Capture the cell that displays the provided text and extract its (X, Y) central coordinate. 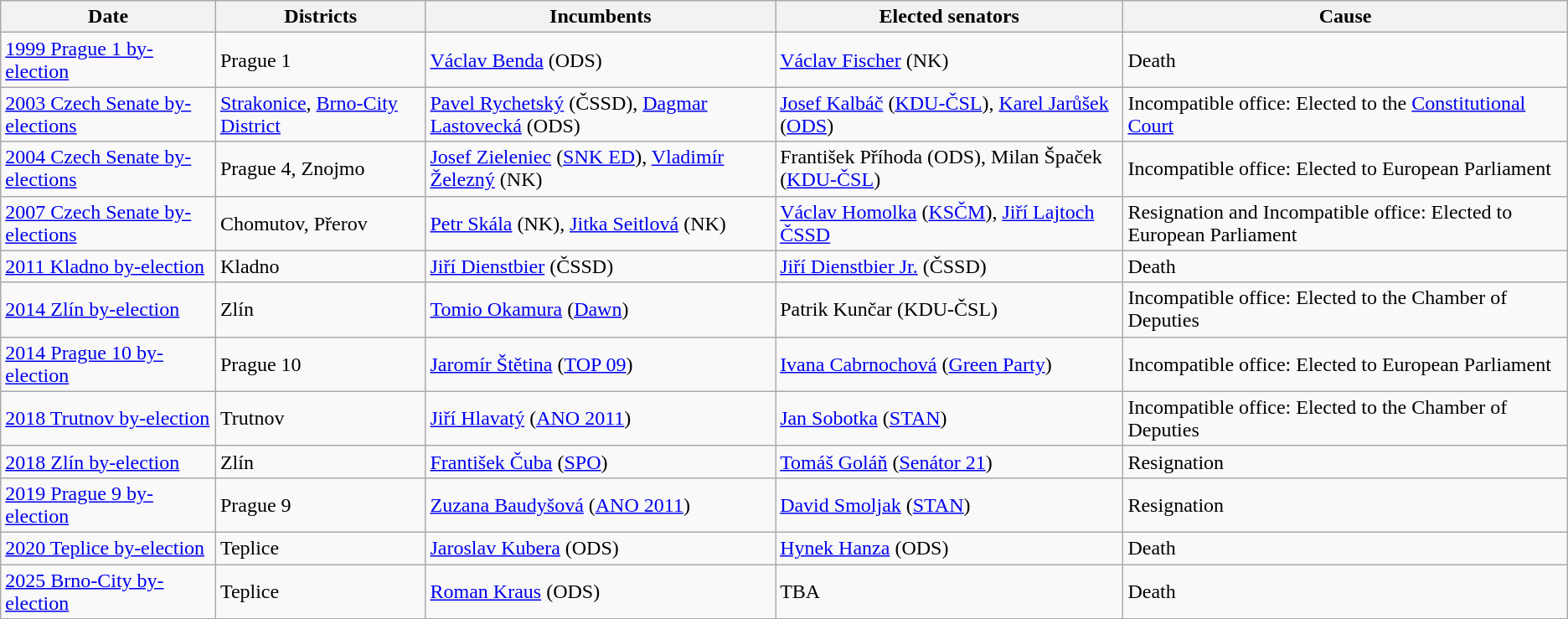
Václav Homolka (KSČM), Jiří Lajtoch ČSSD (950, 223)
2018 Zlín by-election (109, 462)
Jiří Dienstbier Jr. (ČSSD) (950, 266)
2007 Czech Senate by-elections (109, 223)
Jaroslav Kubera (ODS) (601, 548)
Incompatible office: Elected to the Constitutional Court (1345, 114)
Jaromír Štětina (TOP 09) (601, 364)
2003 Czech Senate by-elections (109, 114)
Elected senators (950, 17)
Strakonice, Brno-City District (320, 114)
Prague 10 (320, 364)
David Smoljak (STAN) (950, 504)
2025 Brno-City by-election (109, 591)
Cause (1345, 17)
Pavel Rychetský (ČSSD), Dagmar Lastovecká (ODS) (601, 114)
Roman Kraus (ODS) (601, 591)
2020 Teplice by-election (109, 548)
Date (109, 17)
František Čuba (SPO) (601, 462)
Petr Skála (NK), Jitka Seitlová (NK) (601, 223)
Zuzana Baudyšová (ANO 2011) (601, 504)
1999 Prague 1 by-election (109, 60)
Incumbents (601, 17)
2014 Zlín by-election (109, 310)
Jiří Dienstbier (ČSSD) (601, 266)
Jiří Hlavatý (ANO 2011) (601, 419)
Patrik Kunčar (KDU-ČSL) (950, 310)
Václav Fischer (NK) (950, 60)
Prague 4, Znojmo (320, 169)
Jan Sobotka (STAN) (950, 419)
Chomutov, Přerov (320, 223)
Ivana Cabrnochová (Green Party) (950, 364)
2014 Prague 10 by-election (109, 364)
Václav Benda (ODS) (601, 60)
Tomio Okamura (Dawn) (601, 310)
Kladno (320, 266)
2018 Trutnov by-election (109, 419)
Trutnov (320, 419)
TBA (950, 591)
2019 Prague 9 by-election (109, 504)
2004 Czech Senate by-elections (109, 169)
Hynek Hanza (ODS) (950, 548)
Districts (320, 17)
Prague 1 (320, 60)
František Příhoda (ODS), Milan Špaček (KDU-ČSL) (950, 169)
2011 Kladno by-election (109, 266)
Josef Kalbáč (KDU-ČSL), Karel Jarůšek (ODS) (950, 114)
Tomáš Goláň (Senátor 21) (950, 462)
Josef Zieleniec (SNK ED), Vladimír Železný (NK) (601, 169)
Prague 9 (320, 504)
Resignation and Incompatible office: Elected to European Parliament (1345, 223)
